From the cell containing the given text, extract its center point as (x, y) coordinate. 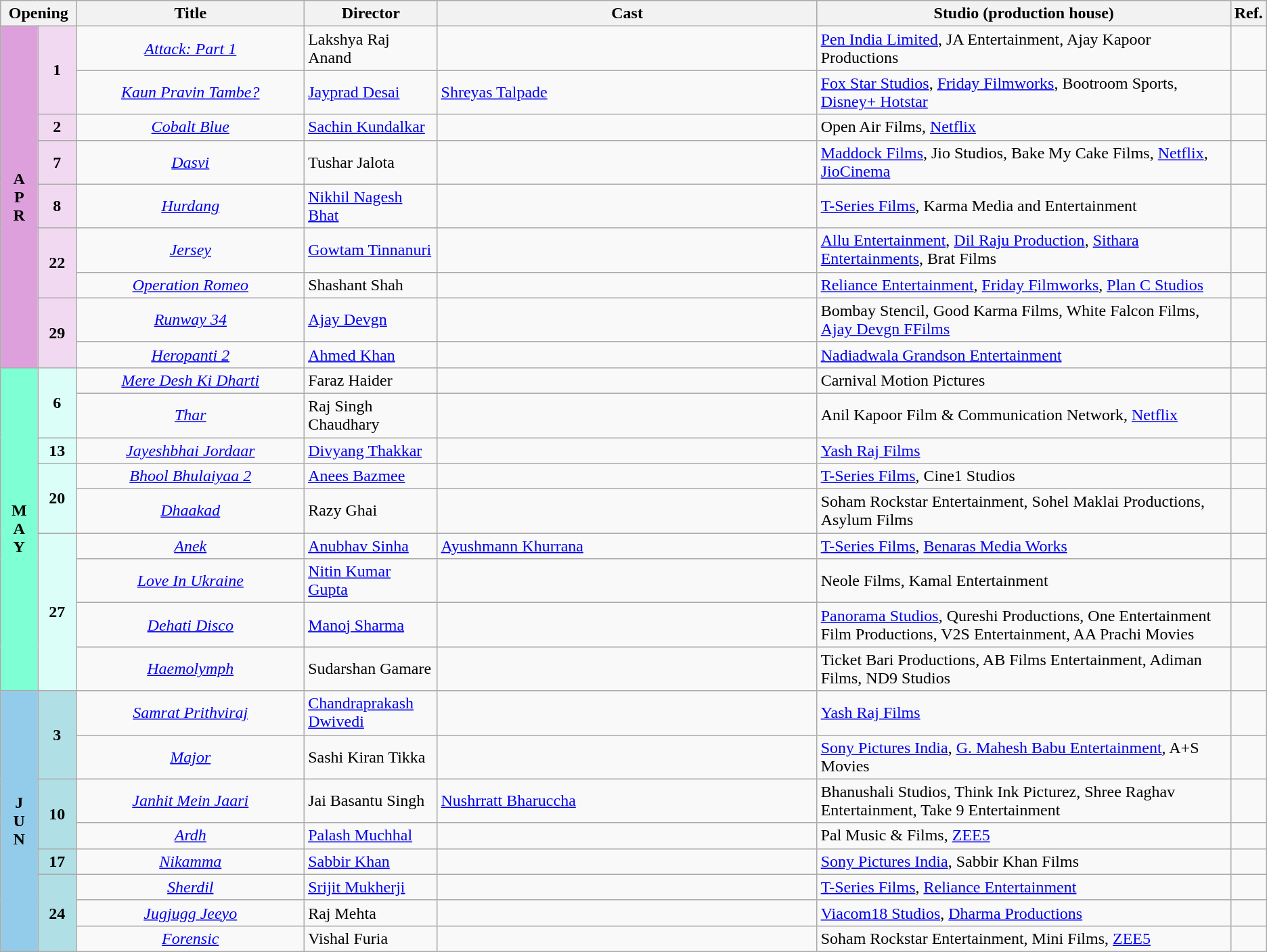
Sashi Kiran Tikka (371, 756)
Tushar Jalota (371, 162)
Nushrratt Bharuccha (627, 801)
Sony Pictures India, Sabbir Khan Films (1023, 861)
Shashant Shah (371, 285)
Lakshya Raj Anand (371, 49)
Dehati Disco (191, 625)
Jayprad Desai (371, 92)
Forensic (191, 938)
Shreyas Talpade (627, 92)
Thar (191, 415)
3 (57, 735)
Allu Entertainment, Dil Raju Production, Sithara Entertainments, Brat Films (1023, 250)
Ticket Bari Productions, AB Films Entertainment, Adiman Films, ND9 Studios (1023, 668)
Jugjugg Jeeyo (191, 913)
Sachin Kundalkar (371, 127)
Raj Singh Chaudhary (371, 415)
Nikhil Nagesh Bhat (371, 206)
Carnival Motion Pictures (1023, 380)
Operation Romeo (191, 285)
T-Series Films, Cine1 Studios (1023, 476)
Raj Mehta (371, 913)
Samrat Prithviraj (191, 713)
Manoj Sharma (371, 625)
1 (57, 70)
Panorama Studios, Qureshi Productions, One Entertainment Film Productions, V2S Entertainment, AA Prachi Movies (1023, 625)
Nadiadwala Grandson Entertainment (1023, 355)
Gowtam Tinnanuri (371, 250)
Nikamma (191, 861)
24 (57, 913)
Anees Bazmee (371, 476)
17 (57, 861)
Anek (191, 546)
Palash Muchhal (371, 836)
Open Air Films, Netflix (1023, 127)
Ayushmann Khurrana (627, 546)
13 (57, 450)
Bhool Bhulaiyaa 2 (191, 476)
Anil Kapoor Film & Communication Network, Netflix (1023, 415)
7 (57, 162)
Love In Ukraine (191, 581)
Hurdang (191, 206)
29 (57, 333)
6 (57, 402)
Studio (production house) (1023, 14)
Maddock Films, Jio Studios, Bake My Cake Films, Netflix, JioCinema (1023, 162)
APR (19, 198)
Ajay Devgn (371, 319)
Viacom18 Studios, Dharma Productions (1023, 913)
Runway 34 (191, 319)
Attack: Part 1 (191, 49)
Sherdil (191, 887)
T-Series Films, Reliance Entertainment (1023, 887)
Ahmed Khan (371, 355)
10 (57, 813)
Opening (39, 14)
Reliance Entertainment, Friday Filmworks, Plan C Studios (1023, 285)
Jersey (191, 250)
Cobalt Blue (191, 127)
Title (191, 14)
Jayeshbhai Jordaar (191, 450)
Divyang Thakkar (371, 450)
Razy Ghai (371, 512)
Chandraprakash Dwivedi (371, 713)
Director (371, 14)
Bombay Stencil, Good Karma Films, White Falcon Films, Ajay Devgn FFilms (1023, 319)
8 (57, 206)
Sudarshan Gamare (371, 668)
Cast (627, 14)
T-Series Films, Karma Media and Entertainment (1023, 206)
Mere Desh Ki Dharti (191, 380)
Ardh (191, 836)
Ref. (1248, 14)
Soham Rockstar Entertainment, Mini Films, ZEE5 (1023, 938)
Fox Star Studios, Friday Filmworks, Bootroom Sports, Disney+ Hotstar (1023, 92)
Bhanushali Studios, Think Ink Picturez, Shree Raghav Entertainment, Take 9 Entertainment (1023, 801)
Anubhav Sinha (371, 546)
MAY (19, 529)
Jai Basantu Singh (371, 801)
T-Series Films, Benaras Media Works (1023, 546)
Nitin Kumar Gupta (371, 581)
Srijit Mukherji (371, 887)
22 (57, 263)
Faraz Haider (371, 380)
Janhit Mein Jaari (191, 801)
Neole Films, Kamal Entertainment (1023, 581)
Pal Music & Films, ZEE5 (1023, 836)
20 (57, 498)
Vishal Furia (371, 938)
Kaun Pravin Tambe? (191, 92)
Pen India Limited, JA Entertainment, Ajay Kapoor Productions (1023, 49)
Dhaakad (191, 512)
Major (191, 756)
Sony Pictures India, G. Mahesh Babu Entertainment, A+S Movies (1023, 756)
Haemolymph (191, 668)
Heropanti 2 (191, 355)
Soham Rockstar Entertainment, Sohel Maklai Productions, Asylum Films (1023, 512)
27 (57, 612)
JUN (19, 821)
2 (57, 127)
Sabbir Khan (371, 861)
Dasvi (191, 162)
